Provide the [x, y] coordinate of the cell's center where the given text is located.  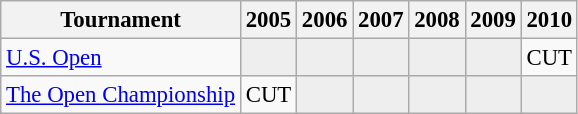
2005 [268, 20]
Tournament [121, 20]
2008 [437, 20]
The Open Championship [121, 95]
2007 [381, 20]
2010 [549, 20]
2009 [493, 20]
2006 [325, 20]
U.S. Open [121, 58]
